Extract the [x, y] coordinate from the center of the cell holding the provided text.  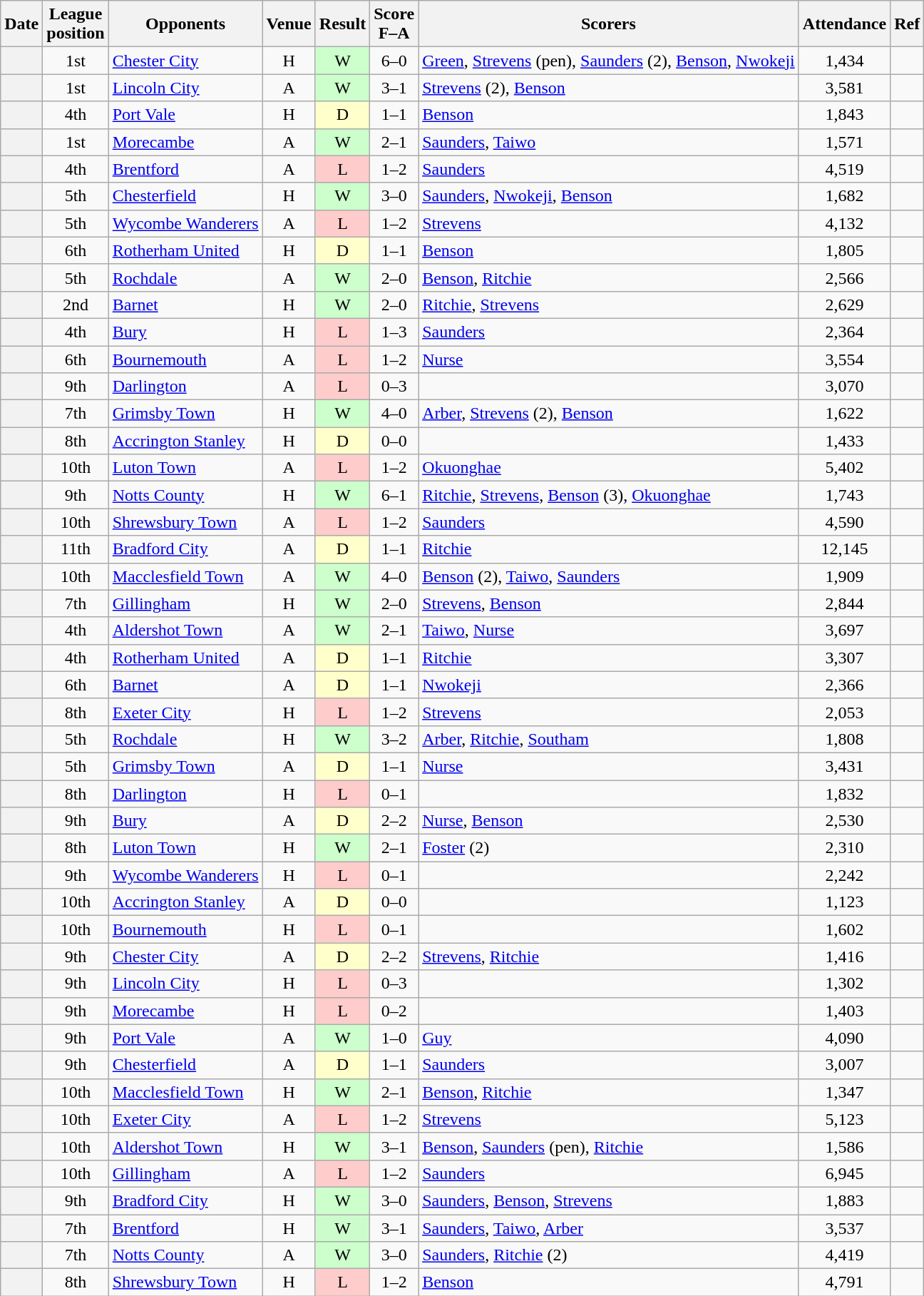
Okuonghae [609, 468]
2,242 [844, 875]
3,307 [844, 658]
1,883 [844, 1200]
2nd [76, 305]
4,090 [844, 1038]
5,402 [844, 468]
Opponents [185, 24]
1,602 [844, 929]
2,366 [844, 685]
1,843 [844, 115]
Foster (2) [609, 848]
Ritchie, Strevens [609, 305]
3,581 [844, 88]
1–3 [394, 332]
Result [342, 24]
4,590 [844, 522]
Nwokeji [609, 685]
1,302 [844, 984]
Ritchie, Strevens, Benson (3), Okuonghae [609, 495]
Benson, Saunders (pen), Ritchie [609, 1146]
Saunders, Nwokeji, Benson [609, 196]
3,554 [844, 359]
Scorers [609, 24]
1,403 [844, 1011]
2,364 [844, 332]
3,070 [844, 387]
1,416 [844, 956]
Saunders, Taiwo [609, 142]
2,530 [844, 821]
Nurse, Benson [609, 821]
0–2 [394, 1011]
2,629 [844, 305]
Venue [289, 24]
6,945 [844, 1173]
Strevens, Ritchie [609, 956]
Ref [907, 24]
Strevens, Benson [609, 603]
1,571 [844, 142]
1,808 [844, 739]
1,743 [844, 495]
3,537 [844, 1228]
Guy [609, 1038]
Taiwo, Nurse [609, 631]
Arber, Ritchie, Southam [609, 739]
Strevens (2), Benson [609, 88]
1,805 [844, 250]
4,519 [844, 169]
1,347 [844, 1092]
1,433 [844, 441]
6–0 [394, 61]
1,123 [844, 902]
3,007 [844, 1065]
1,622 [844, 414]
1,682 [844, 196]
2,310 [844, 848]
Arber, Strevens (2), Benson [609, 414]
ScoreF–A [394, 24]
4,791 [844, 1282]
Benson (2), Taiwo, Saunders [609, 576]
11th [76, 549]
1,434 [844, 61]
Leagueposition [76, 24]
1,909 [844, 576]
4,132 [844, 223]
3,697 [844, 631]
1,832 [844, 794]
5,123 [844, 1119]
Saunders, Taiwo, Arber [609, 1228]
1–0 [394, 1038]
2,566 [844, 277]
12,145 [844, 549]
2,844 [844, 603]
3–2 [394, 739]
Saunders, Ritchie (2) [609, 1255]
Saunders, Benson, Strevens [609, 1200]
3,431 [844, 766]
6–1 [394, 495]
Attendance [844, 24]
2,053 [844, 712]
Green, Strevens (pen), Saunders (2), Benson, Nwokeji [609, 61]
4,419 [844, 1255]
Date [21, 24]
1,586 [844, 1146]
